Extract the [x, y] coordinate from the center of the cell holding the provided text.  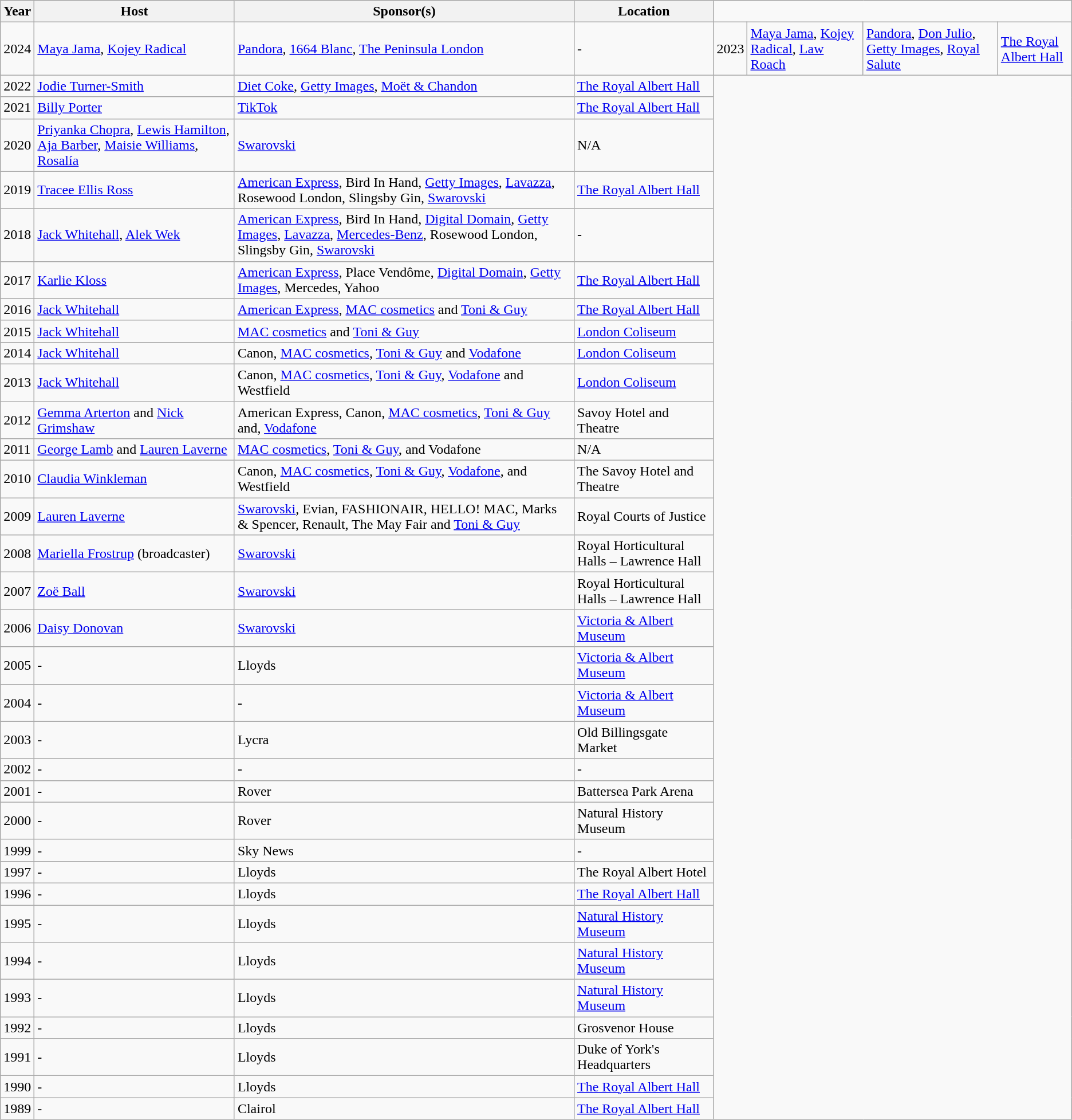
Mariella Frostrup (broadcaster) [135, 553]
Sky News [404, 850]
1999 [17, 850]
2018 [17, 235]
Canon, MAC cosmetics, Toni & Guy and Vodafone [404, 353]
Pandora, 1664 Blanc, The Peninsula London [404, 49]
American Express, MAC cosmetics and Toni & Guy [404, 309]
2017 [17, 280]
Duke of York's Headquarters [644, 1058]
2007 [17, 591]
2010 [17, 479]
2020 [17, 145]
2006 [17, 628]
American Express, Canon, MAC cosmetics, Toni & Guy and, Vodafone [404, 419]
Sponsor(s) [404, 11]
2002 [17, 769]
Clairol [404, 1109]
George Lamb and Lauren Laverne [135, 450]
2009 [17, 517]
Maya Jama, Kojey Radical [135, 49]
2003 [17, 740]
Battersea Park Arena [644, 791]
Priyanka Chopra, Lewis Hamilton, Aja Barber, Maisie Williams, Rosalía [135, 145]
Zoë Ball [135, 591]
2023 [731, 49]
2005 [17, 666]
Pandora, Don Julio, Getty Images, Royal Salute [930, 49]
2014 [17, 353]
2008 [17, 553]
Lauren Laverne [135, 517]
MAC cosmetics and Toni & Guy [404, 331]
Daisy Donovan [135, 628]
2016 [17, 309]
2024 [17, 49]
Royal Courts of Justice [644, 517]
Location [644, 11]
Canon, MAC cosmetics, Toni & Guy, Vodafone and Westfield [404, 383]
TikTok [404, 108]
Karlie Kloss [135, 280]
2000 [17, 820]
Gemma Arterton and Nick Grimshaw [135, 419]
Jack Whitehall, Alek Wek [135, 235]
Jodie Turner-Smith [135, 86]
Claudia Winkleman [135, 479]
2022 [17, 86]
1989 [17, 1109]
1995 [17, 923]
1996 [17, 894]
2013 [17, 383]
1994 [17, 961]
Diet Coke, Getty Images, Moët & Chandon [404, 86]
Year [17, 11]
American Express, Bird In Hand, Digital Domain, Getty Images, Lavazza, Mercedes-Benz, Rosewood London, Slingsby Gin, Swarovski [404, 235]
2012 [17, 419]
Maya Jama, Kojey Radical, Law Roach [805, 49]
2019 [17, 190]
The Savoy Hotel and Theatre [644, 479]
Swarovski, Evian, FASHIONAIR, HELLO! MAC, Marks & Spencer, Renault, The May Fair and Toni & Guy [404, 517]
The Royal Albert Hotel [644, 872]
Lycra [404, 740]
1990 [17, 1087]
1993 [17, 998]
Canon, MAC cosmetics, Toni & Guy, Vodafone, and Westfield [404, 479]
Billy Porter [135, 108]
2001 [17, 791]
Savoy Hotel and Theatre [644, 419]
American Express, Place Vendôme, Digital Domain, Getty Images, Mercedes, Yahoo [404, 280]
American Express, Bird In Hand, Getty Images, Lavazza, Rosewood London, Slingsby Gin, Swarovski [404, 190]
Grosvenor House [644, 1028]
2011 [17, 450]
1997 [17, 872]
2004 [17, 702]
1992 [17, 1028]
2015 [17, 331]
MAC cosmetics, Toni & Guy, and Vodafone [404, 450]
1991 [17, 1058]
Old Billingsgate Market [644, 740]
Host [135, 11]
Tracee Ellis Ross [135, 190]
2021 [17, 108]
